Output the (X, Y) coordinate of the center of the cell containing the given text.  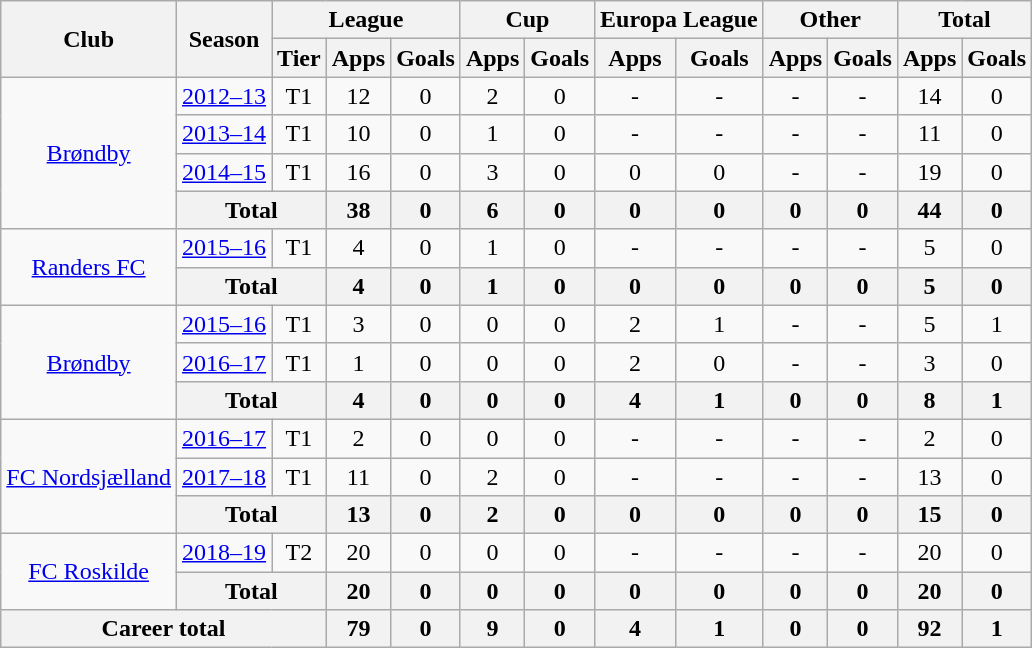
6 (492, 210)
19 (929, 172)
79 (358, 629)
Tier (300, 58)
8 (929, 400)
2013–14 (224, 134)
2018–19 (224, 553)
2014–15 (224, 172)
92 (929, 629)
T2 (300, 553)
12 (358, 96)
9 (492, 629)
10 (358, 134)
Randers FC (89, 267)
League (366, 20)
14 (929, 96)
15 (929, 515)
FC Roskilde (89, 572)
Cup (527, 20)
Season (224, 39)
Club (89, 39)
2017–18 (224, 477)
Other (830, 20)
44 (929, 210)
16 (358, 172)
38 (358, 210)
Career total (164, 629)
FC Nordsjælland (89, 476)
2012–13 (224, 96)
Europa League (680, 20)
